Detect which cell encompasses the target text, then output its [X, Y] center coordinate. 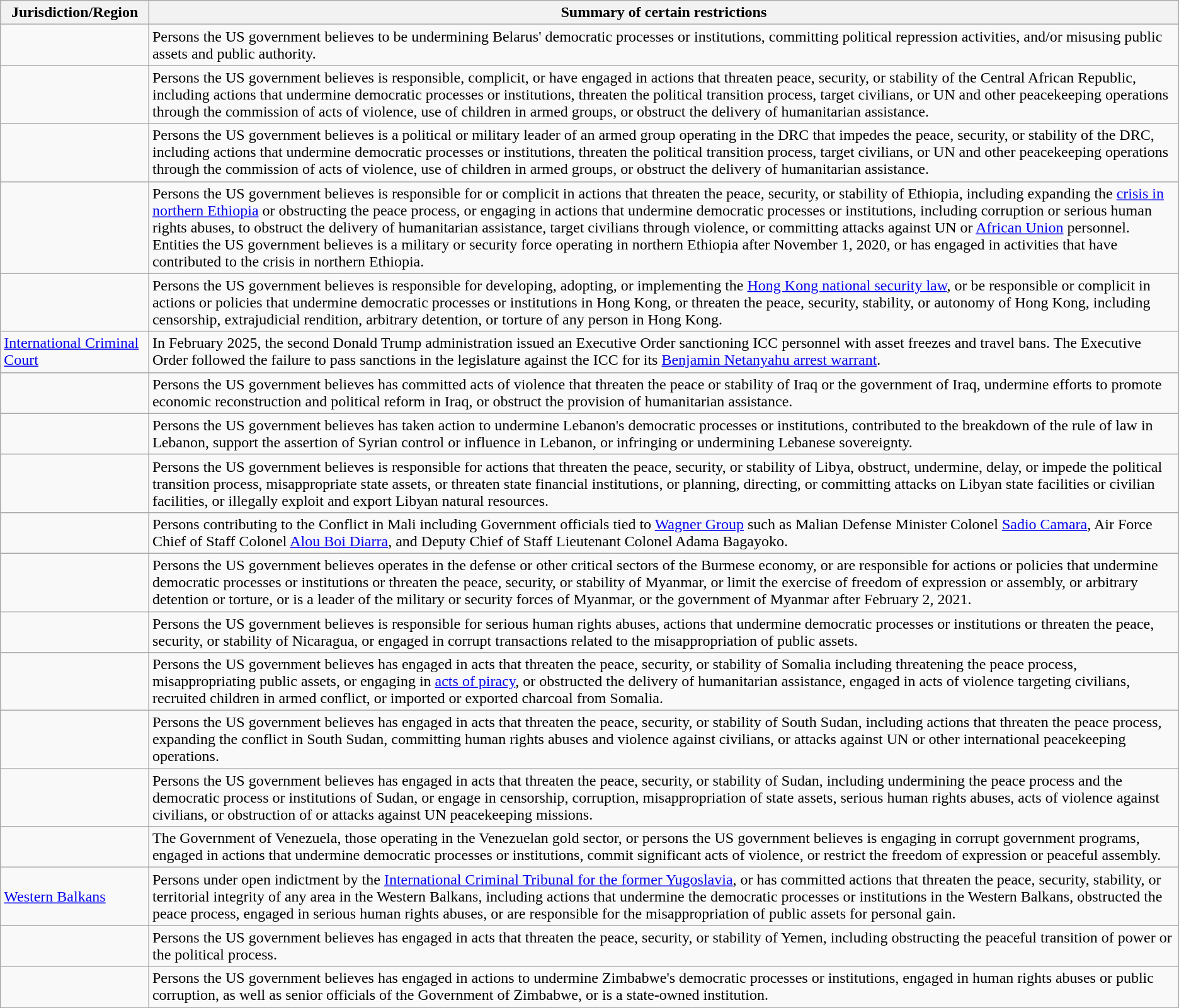
Jurisdiction/Region [75, 13]
Western Balkans [75, 896]
Summary of certain restrictions [664, 13]
International Criminal Court [75, 352]
